Locate the cell with the specified text and output its (x, y) center coordinate. 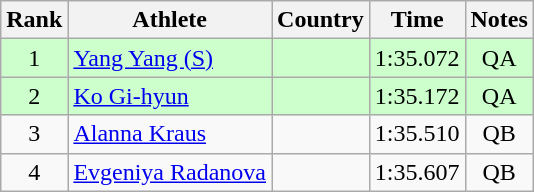
4 (34, 172)
1:35.607 (417, 172)
Evgeniya Radanova (170, 172)
3 (34, 134)
1:35.172 (417, 96)
Notes (499, 20)
1:35.510 (417, 134)
1 (34, 58)
Time (417, 20)
Athlete (170, 20)
Rank (34, 20)
Country (321, 20)
Yang Yang (S) (170, 58)
1:35.072 (417, 58)
2 (34, 96)
Alanna Kraus (170, 134)
Ko Gi-hyun (170, 96)
